Capture the cell that displays the provided text and extract its [X, Y] central coordinate. 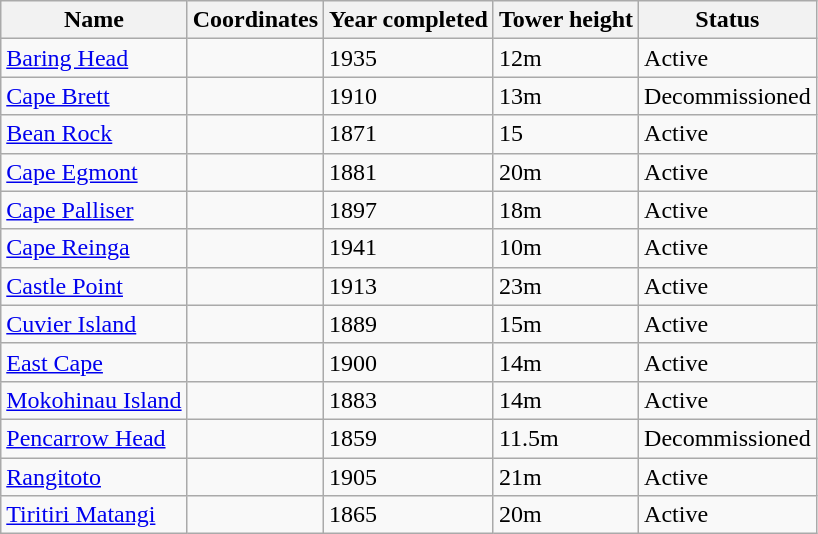
Baring Head [94, 58]
1881 [409, 172]
Cape Palliser [94, 210]
1859 [409, 438]
Year completed [409, 20]
1871 [409, 134]
1897 [409, 210]
1905 [409, 477]
Cape Brett [94, 96]
East Cape [94, 362]
Mokohinau Island [94, 400]
1913 [409, 286]
1941 [409, 248]
21m [566, 477]
1883 [409, 400]
Rangitoto [94, 477]
18m [566, 210]
Bean Rock [94, 134]
15 [566, 134]
12m [566, 58]
Tiritiri Matangi [94, 515]
10m [566, 248]
Status [728, 20]
Name [94, 20]
Coordinates [255, 20]
Cape Egmont [94, 172]
1910 [409, 96]
15m [566, 324]
Pencarrow Head [94, 438]
23m [566, 286]
1889 [409, 324]
13m [566, 96]
Cape Reinga [94, 248]
Tower height [566, 20]
11.5m [566, 438]
1935 [409, 58]
Castle Point [94, 286]
1900 [409, 362]
Cuvier Island [94, 324]
1865 [409, 515]
